Determine the [x, y] coordinate at the center of the cell enclosing the given text.  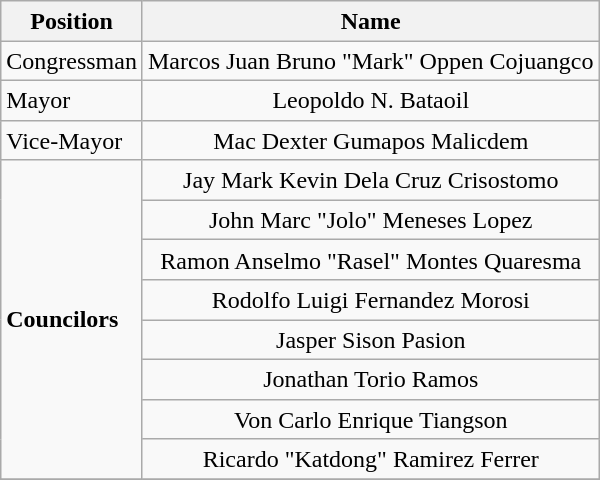
Von Carlo Enrique Tiangson [370, 419]
Name [370, 21]
Position [72, 21]
Jasper Sison Pasion [370, 340]
Councilors [72, 320]
Vice-Mayor [72, 140]
Leopoldo N. Bataoil [370, 100]
Mayor [72, 100]
Jay Mark Kevin Dela Cruz Crisostomo [370, 180]
Marcos Juan Bruno "Mark" Oppen Cojuangco [370, 61]
Jonathan Torio Ramos [370, 379]
Ricardo "Katdong" Ramirez Ferrer [370, 459]
Congressman [72, 61]
Mac Dexter Gumapos Malicdem [370, 140]
Ramon Anselmo "Rasel" Montes Quaresma [370, 260]
Rodolfo Luigi Fernandez Morosi [370, 300]
John Marc "Jolo" Meneses Lopez [370, 220]
